Capture the cell that displays the provided text and extract its (X, Y) central coordinate. 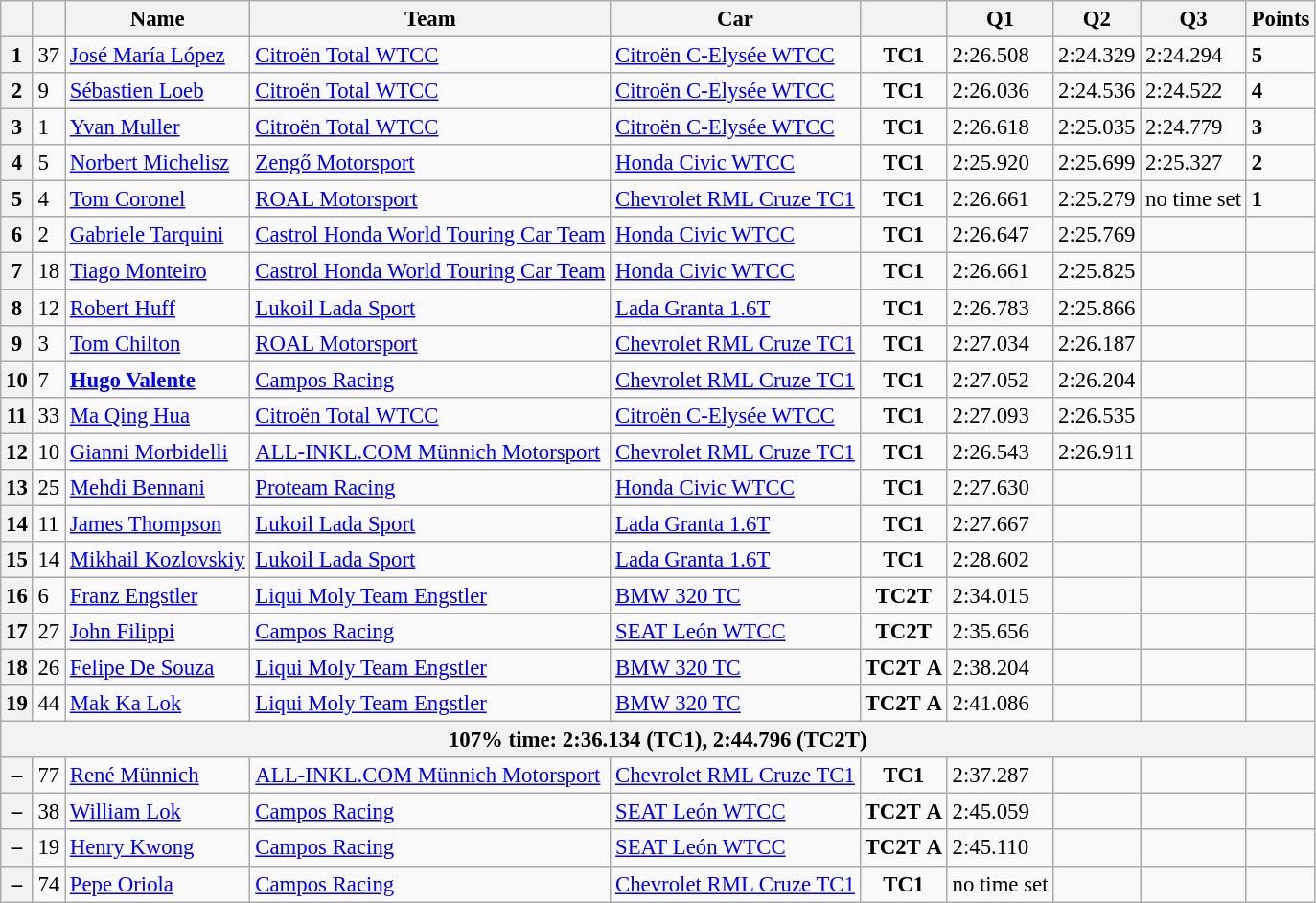
2:45.059 (1001, 812)
2:27.630 (1001, 488)
Norbert Michelisz (157, 163)
17 (17, 632)
2:26.535 (1097, 415)
2:38.204 (1001, 668)
107% time: 2:36.134 (TC1), 2:44.796 (TC2T) (658, 740)
Henry Kwong (157, 848)
Name (157, 19)
2:37.287 (1001, 776)
Tom Chilton (157, 343)
Q2 (1097, 19)
2:24.329 (1097, 56)
Hugo Valente (157, 380)
2:25.920 (1001, 163)
2:24.522 (1194, 91)
2:35.656 (1001, 632)
15 (17, 560)
2:25.769 (1097, 235)
Tom Coronel (157, 199)
René Münnich (157, 776)
2:26.204 (1097, 380)
Mak Ka Lok (157, 704)
2:41.086 (1001, 704)
2:34.015 (1001, 595)
Sébastien Loeb (157, 91)
John Filippi (157, 632)
2:24.536 (1097, 91)
2:26.543 (1001, 451)
Tiago Monteiro (157, 271)
33 (48, 415)
2:24.779 (1194, 127)
2:26.508 (1001, 56)
2:27.052 (1001, 380)
Mikhail Kozlovskiy (157, 560)
Gabriele Tarquini (157, 235)
2:26.911 (1097, 451)
Franz Engstler (157, 595)
Pepe Oriola (157, 884)
Team (430, 19)
William Lok (157, 812)
2:27.667 (1001, 523)
James Thompson (157, 523)
José María López (157, 56)
Robert Huff (157, 308)
77 (48, 776)
Gianni Morbidelli (157, 451)
Q1 (1001, 19)
2:27.093 (1001, 415)
2:25.279 (1097, 199)
2:26.036 (1001, 91)
Felipe De Souza (157, 668)
Ma Qing Hua (157, 415)
2:26.783 (1001, 308)
2:25.327 (1194, 163)
Proteam Racing (430, 488)
2:25.825 (1097, 271)
2:26.187 (1097, 343)
27 (48, 632)
2:25.699 (1097, 163)
2:24.294 (1194, 56)
Mehdi Bennani (157, 488)
2:45.110 (1001, 848)
2:26.618 (1001, 127)
26 (48, 668)
Points (1281, 19)
2:26.647 (1001, 235)
44 (48, 704)
2:25.035 (1097, 127)
Q3 (1194, 19)
37 (48, 56)
74 (48, 884)
38 (48, 812)
2:25.866 (1097, 308)
13 (17, 488)
2:28.602 (1001, 560)
16 (17, 595)
2:27.034 (1001, 343)
Yvan Muller (157, 127)
Zengő Motorsport (430, 163)
Car (736, 19)
25 (48, 488)
8 (17, 308)
